Return (x, y) of the center of cell containing provided text 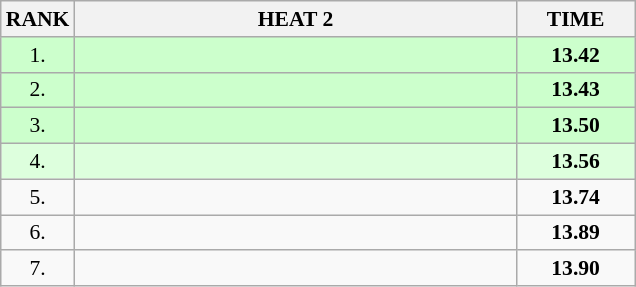
2. (38, 90)
HEAT 2 (295, 19)
13.74 (576, 197)
13.56 (576, 162)
1. (38, 55)
3. (38, 126)
5. (38, 197)
13.89 (576, 233)
TIME (576, 19)
4. (38, 162)
RANK (38, 19)
13.90 (576, 269)
13.50 (576, 126)
13.42 (576, 55)
7. (38, 269)
13.43 (576, 90)
6. (38, 233)
